Extract the [X, Y] coordinate from the center of the cell holding the provided text.  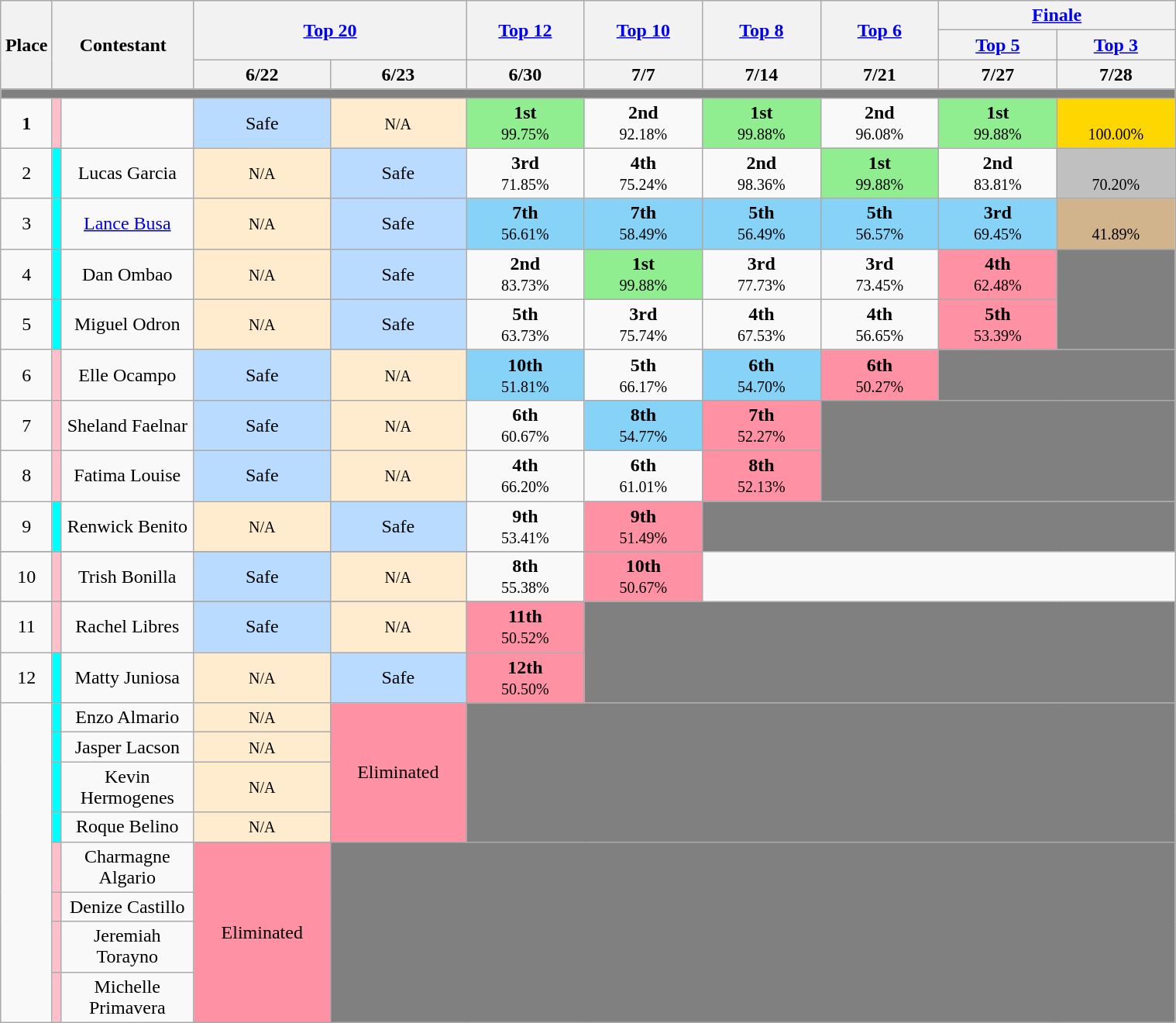
Top 6 [879, 30]
8 [26, 476]
7th58.49% [643, 223]
1 [26, 122]
11 [26, 628]
5th66.17% [643, 375]
2nd92.18% [643, 122]
6/30 [525, 74]
Sheland Faelnar [127, 425]
5th56.57% [879, 223]
6/22 [262, 74]
11th50.52% [525, 628]
3rd77.73% [762, 274]
7/7 [643, 74]
9 [26, 525]
Finale [1057, 15]
2 [26, 174]
Top 3 [1116, 45]
70.20% [1116, 174]
2nd83.81% [998, 174]
12th50.50% [525, 677]
7/28 [1116, 74]
Lucas Garcia [127, 174]
10th50.67% [643, 577]
Jasper Lacson [127, 747]
3rd75.74% [643, 324]
Dan Ombao [127, 274]
100.00% [1116, 122]
5th53.39% [998, 324]
4 [26, 274]
2nd98.36% [762, 174]
8th52.13% [762, 476]
Charmagne Algario [127, 866]
9th53.41% [525, 525]
3rd71.85% [525, 174]
5th56.49% [762, 223]
Contestant [122, 45]
Trish Bonilla [127, 577]
9th51.49% [643, 525]
6 [26, 375]
Lance Busa [127, 223]
Elle Ocampo [127, 375]
Top 10 [643, 30]
12 [26, 677]
Renwick Benito [127, 525]
Enzo Almario [127, 718]
6th60.67% [525, 425]
Jeremiah Torayno [127, 947]
2nd96.08% [879, 122]
6/23 [398, 74]
Miguel Odron [127, 324]
4th67.53% [762, 324]
Top 12 [525, 30]
6th54.70% [762, 375]
4th66.20% [525, 476]
Top 5 [998, 45]
Top 8 [762, 30]
Rachel Libres [127, 628]
Matty Juniosa [127, 677]
7/14 [762, 74]
10th51.81% [525, 375]
5 [26, 324]
Roque Belino [127, 827]
2nd83.73% [525, 274]
3rd73.45% [879, 274]
41.89% [1116, 223]
8th55.38% [525, 577]
Fatima Louise [127, 476]
Michelle Primavera [127, 997]
Place [26, 45]
10 [26, 577]
7/21 [879, 74]
7 [26, 425]
Kevin Hermogenes [127, 787]
7/27 [998, 74]
4th62.48% [998, 274]
4th75.24% [643, 174]
5th63.73% [525, 324]
8th54.77% [643, 425]
Denize Castillo [127, 907]
6th61.01% [643, 476]
4th56.65% [879, 324]
7th56.61% [525, 223]
7th52.27% [762, 425]
3rd69.45% [998, 223]
Top 20 [330, 30]
1st99.75% [525, 122]
3 [26, 223]
6th50.27% [879, 375]
